Extract the [X, Y] coordinate from the center of the cell holding the provided text.  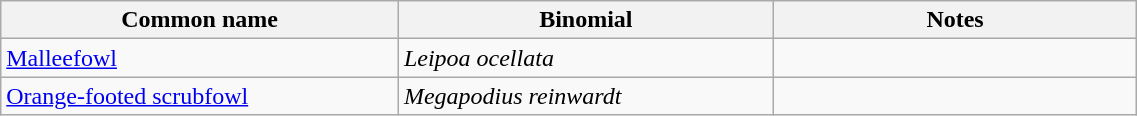
Leipoa ocellata [586, 58]
Malleefowl [200, 58]
Binomial [586, 20]
Megapodius reinwardt [586, 96]
Common name [200, 20]
Orange-footed scrubfowl [200, 96]
Notes [955, 20]
